Output the (X, Y) coordinate of the center of the cell containing the given text.  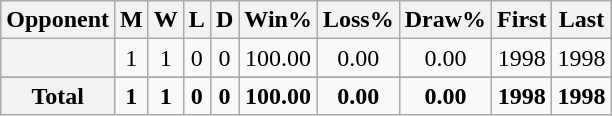
D (224, 20)
Opponent (58, 20)
Loss% (358, 20)
Last (582, 20)
Total (58, 96)
W (166, 20)
M (132, 20)
Win% (278, 20)
Draw% (445, 20)
First (522, 20)
L (196, 20)
